Scan for the cell matching the given text and deliver its (x, y) coordinate at center. 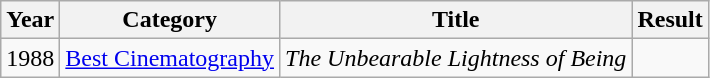
Best Cinematography (170, 58)
1988 (30, 58)
Year (30, 20)
Category (170, 20)
Title (456, 20)
Result (670, 20)
The Unbearable Lightness of Being (456, 58)
